Locate the cell with the specified text and output its (X, Y) center coordinate. 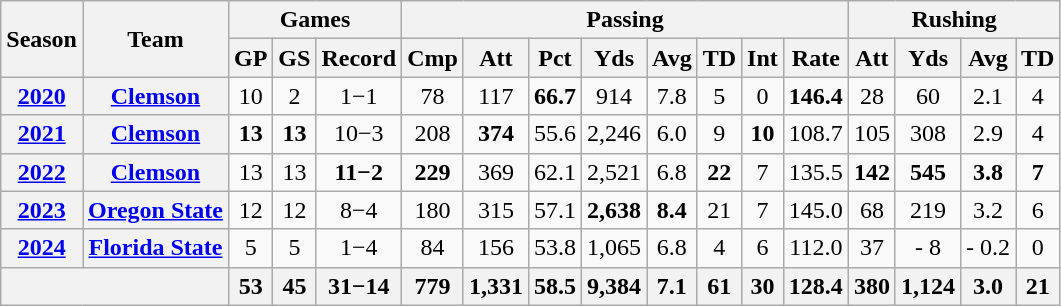
9 (719, 134)
229 (433, 172)
2020 (42, 96)
Int (763, 58)
66.7 (554, 96)
1,065 (614, 248)
6.0 (672, 134)
2.9 (988, 134)
2,638 (614, 210)
308 (928, 134)
Passing (626, 20)
57.1 (554, 210)
37 (872, 248)
84 (433, 248)
3.2 (988, 210)
315 (496, 210)
53.8 (554, 248)
53 (250, 286)
105 (872, 134)
30 (763, 286)
2,246 (614, 134)
1−1 (359, 96)
2022 (42, 172)
219 (928, 210)
- 8 (928, 248)
2 (294, 96)
9,384 (614, 286)
117 (496, 96)
Florida State (155, 248)
779 (433, 286)
1,124 (928, 286)
11−2 (359, 172)
112.0 (816, 248)
3.0 (988, 286)
1,331 (496, 286)
128.4 (816, 286)
Games (314, 20)
914 (614, 96)
Oregon State (155, 210)
156 (496, 248)
- 0.2 (988, 248)
22 (719, 172)
8.4 (672, 210)
545 (928, 172)
58.5 (554, 286)
60 (928, 96)
31−14 (359, 286)
Cmp (433, 58)
62.1 (554, 172)
Team (155, 39)
45 (294, 286)
8−4 (359, 210)
61 (719, 286)
369 (496, 172)
2023 (42, 210)
Rate (816, 58)
Pct (554, 58)
374 (496, 134)
2021 (42, 134)
10−3 (359, 134)
Rushing (954, 20)
28 (872, 96)
3.8 (988, 172)
208 (433, 134)
180 (433, 210)
2,521 (614, 172)
GS (294, 58)
142 (872, 172)
380 (872, 286)
Record (359, 58)
2.1 (988, 96)
135.5 (816, 172)
146.4 (816, 96)
55.6 (554, 134)
GP (250, 58)
1−4 (359, 248)
7.8 (672, 96)
78 (433, 96)
145.0 (816, 210)
2024 (42, 248)
68 (872, 210)
Season (42, 39)
108.7 (816, 134)
7.1 (672, 286)
